For the text-containing cell, return its midpoint in (X, Y) coordinate format. 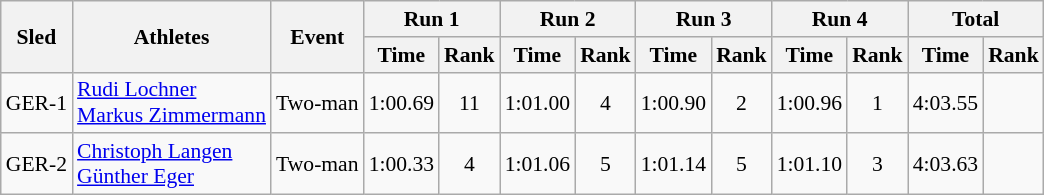
1:01.10 (810, 164)
4:03.63 (946, 164)
11 (470, 102)
Run 1 (432, 19)
Sled (36, 36)
1 (878, 102)
GER-1 (36, 102)
Event (318, 36)
3 (878, 164)
Rudi LochnerMarkus Zimmermann (172, 102)
Total (976, 19)
1:00.69 (402, 102)
Run 2 (568, 19)
1:00.90 (674, 102)
1:01.06 (538, 164)
Athletes (172, 36)
Run 4 (840, 19)
GER-2 (36, 164)
1:01.00 (538, 102)
Run 3 (704, 19)
1:00.33 (402, 164)
4:03.55 (946, 102)
1:01.14 (674, 164)
1:00.96 (810, 102)
2 (742, 102)
Christoph LangenGünther Eger (172, 164)
